For the text-containing cell, return its midpoint in (X, Y) coordinate format. 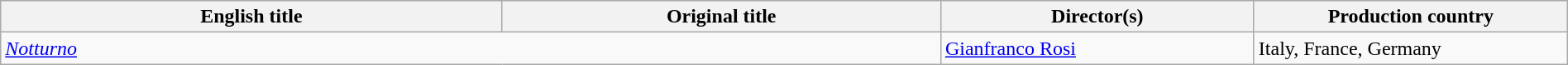
Gianfranco Rosi (1097, 48)
Production country (1411, 17)
Notturno (471, 48)
Director(s) (1097, 17)
Italy, France, Germany (1411, 48)
English title (251, 17)
Original title (721, 17)
